Pinpoint the cell where the given text exists, returning its [x, y] midpoint coordinate. 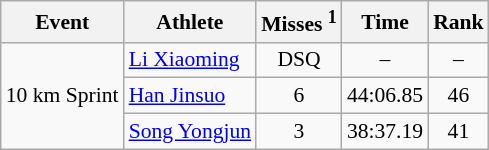
Li Xiaoming [190, 60]
Event [62, 22]
Athlete [190, 22]
Song Yongjun [190, 132]
38:37.19 [385, 132]
44:06.85 [385, 96]
Rank [458, 22]
46 [458, 96]
Time [385, 22]
Han Jinsuo [190, 96]
3 [299, 132]
Misses 1 [299, 22]
41 [458, 132]
6 [299, 96]
10 km Sprint [62, 96]
DSQ [299, 60]
